Return the [x, y] coordinate for the center point of the cell that contains the specified text.  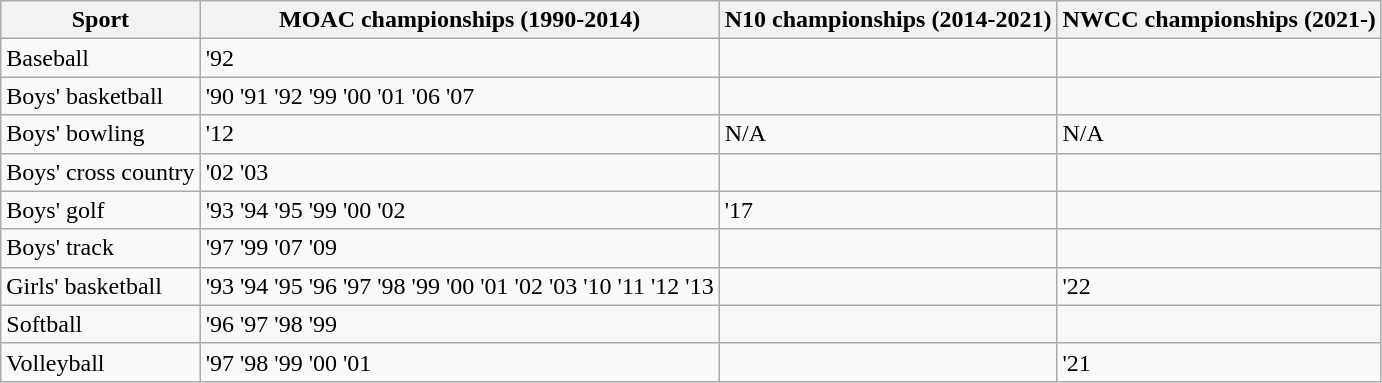
'17 [888, 210]
'92 [460, 58]
Boys' basketball [100, 96]
Boys' bowling [100, 134]
'90 '91 '92 '99 '00 '01 '06 '07 [460, 96]
'93 '94 '95 '99 '00 '02 [460, 210]
Softball [100, 324]
MOAC championships (1990-2014) [460, 20]
Baseball [100, 58]
N10 championships (2014-2021) [888, 20]
Sport [100, 20]
'97 '99 '07 '09 [460, 248]
NWCC championships (2021-) [1219, 20]
'93 '94 '95 '96 '97 '98 '99 '00 '01 '02 '03 '10 '11 '12 '13 [460, 286]
'96 '97 '98 '99 [460, 324]
'21 [1219, 362]
'12 [460, 134]
'97 '98 '99 '00 '01 [460, 362]
'02 '03 [460, 172]
'22 [1219, 286]
Boys' track [100, 248]
Girls' basketball [100, 286]
Boys' golf [100, 210]
Boys' cross country [100, 172]
Volleyball [100, 362]
